Detect which cell encompasses the target text, then output its [X, Y] center coordinate. 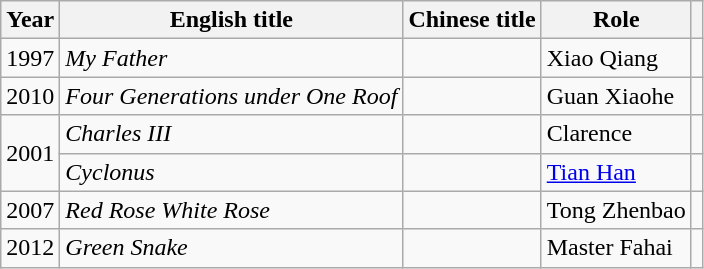
Charles III [232, 134]
Chinese title [472, 20]
English title [232, 20]
My Father [232, 58]
2001 [30, 153]
2010 [30, 96]
2012 [30, 248]
Green Snake [232, 248]
1997 [30, 58]
Year [30, 20]
Tian Han [616, 172]
Tong Zhenbao [616, 210]
Red Rose White Rose [232, 210]
Clarence [616, 134]
Master Fahai [616, 248]
Role [616, 20]
2007 [30, 210]
Xiao Qiang [616, 58]
Cyclonus [232, 172]
Guan Xiaohe [616, 96]
Four Generations under One Roof [232, 96]
